Return the (x, y) coordinate for the center point of the cell that contains the specified text.  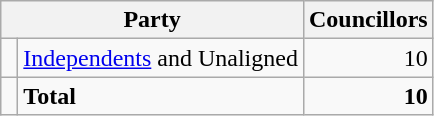
Councillors (368, 20)
Party (152, 20)
Total (161, 96)
Independents and Unaligned (161, 58)
